Capture the cell that displays the provided text and extract its [X, Y] central coordinate. 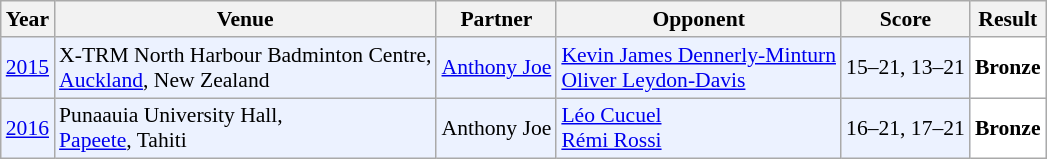
Partner [496, 19]
Venue [245, 19]
16–21, 17–21 [906, 128]
Opponent [698, 19]
Punaauia University Hall,Papeete, Tahiti [245, 128]
Kevin James Dennerly-Minturn Oliver Leydon-Davis [698, 68]
X-TRM North Harbour Badminton Centre,Auckland, New Zealand [245, 68]
Result [1008, 19]
2015 [28, 68]
Léo Cucuel Rémi Rossi [698, 128]
2016 [28, 128]
15–21, 13–21 [906, 68]
Year [28, 19]
Score [906, 19]
